Identify which cell holds the provided text, then report its [x, y] central coordinate. 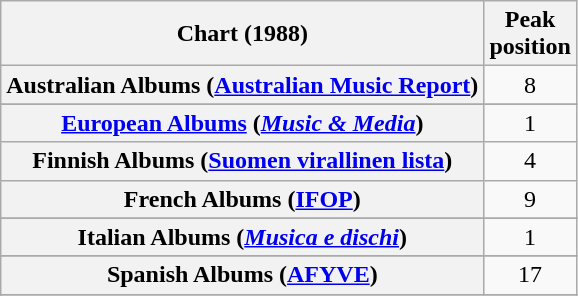
French Albums (IFOP) [242, 199]
Peakposition [530, 34]
9 [530, 199]
Chart (1988) [242, 34]
Finnish Albums (Suomen virallinen lista) [242, 161]
Spanish Albums (AFYVE) [242, 275]
17 [530, 275]
4 [530, 161]
Italian Albums (Musica e dischi) [242, 237]
European Albums (Music & Media) [242, 123]
Australian Albums (Australian Music Report) [242, 85]
8 [530, 85]
